Capture the cell that displays the provided text and extract its [X, Y] central coordinate. 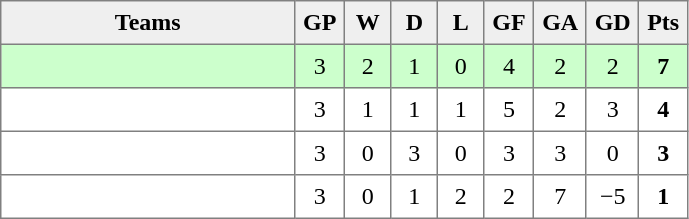
−5 [612, 197]
Teams [148, 23]
5 [509, 110]
GF [509, 23]
GP [320, 23]
D [414, 23]
GD [612, 23]
L [461, 23]
Pts [663, 23]
W [368, 23]
GA [560, 23]
